Return the [X, Y] coordinate for the center point of the cell that contains the specified text.  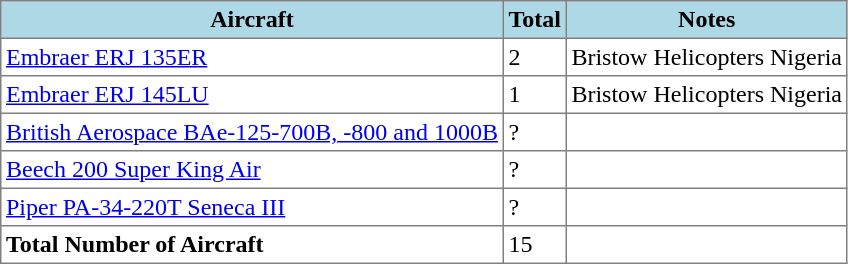
Beech 200 Super King Air [252, 170]
2 [534, 57]
15 [534, 245]
Total [534, 20]
Piper PA-34-220T Seneca III [252, 207]
British Aerospace BAe-125-700B, -800 and 1000B [252, 132]
1 [534, 95]
Notes [706, 20]
Embraer ERJ 145LU [252, 95]
Aircraft [252, 20]
Embraer ERJ 135ER [252, 57]
Total Number of Aircraft [252, 245]
